Locate the cell with the specified text and output its (X, Y) center coordinate. 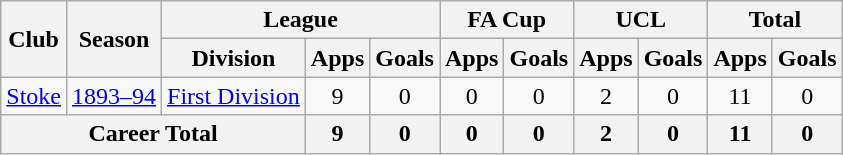
League (301, 20)
Career Total (154, 134)
Division (234, 58)
1893–94 (114, 96)
FA Cup (507, 20)
First Division (234, 96)
Club (34, 39)
UCL (641, 20)
Season (114, 39)
Stoke (34, 96)
Total (775, 20)
